Return (x, y) of the center of cell containing provided text 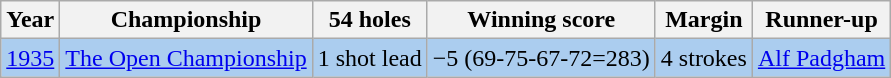
Runner-up (821, 20)
Alf Padgham (821, 58)
Year (30, 20)
1935 (30, 58)
The Open Championship (186, 58)
Winning score (541, 20)
−5 (69-75-67-72=283) (541, 58)
Championship (186, 20)
1 shot lead (370, 58)
54 holes (370, 20)
Margin (704, 20)
4 strokes (704, 58)
